Determine the (X, Y) coordinate at the center of the cell enclosing the given text.  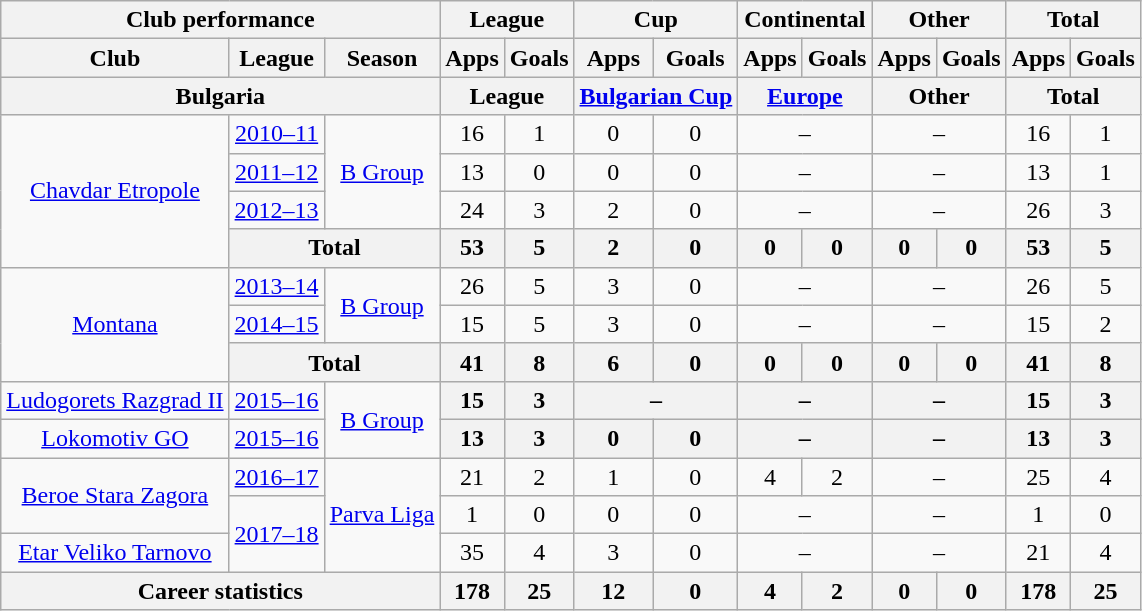
Ludogorets Razgrad II (115, 400)
Club (115, 58)
Beroe Stara Zagora (115, 496)
Etar Veliko Tarnovo (115, 553)
2013–14 (276, 286)
Career statistics (220, 591)
35 (472, 553)
24 (472, 210)
Montana (115, 324)
12 (614, 591)
Season (382, 58)
2016–17 (276, 477)
Chavdar Etropole (115, 191)
Club performance (220, 20)
2014–15 (276, 324)
Lokomotiv GO (115, 438)
Parva Liga (382, 515)
Europe (805, 96)
6 (614, 362)
2010–11 (276, 134)
Bulgaria (220, 96)
Bulgarian Cup (656, 96)
Cup (656, 20)
2011–12 (276, 172)
2017–18 (276, 534)
2012–13 (276, 210)
Continental (805, 20)
